Pinpoint the cell where the given text exists, returning its [X, Y] midpoint coordinate. 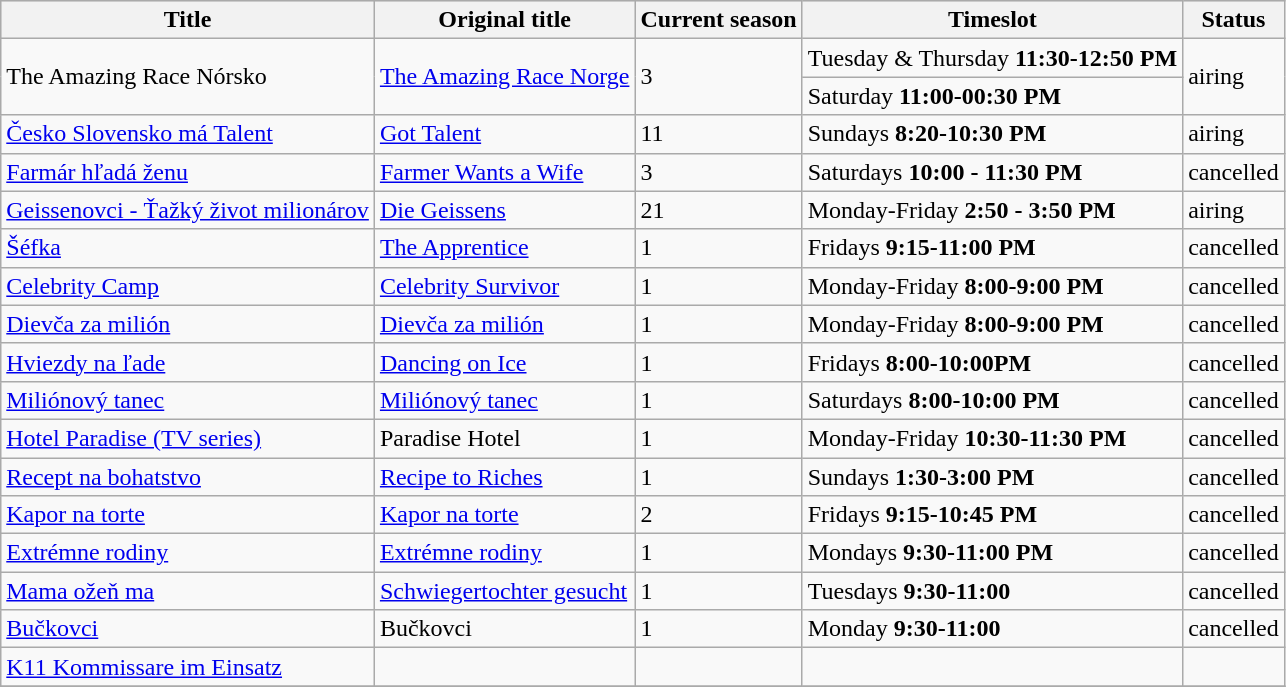
Sundays 8:20-10:30 PM [992, 134]
Hviezdy na ľade [188, 362]
Celebrity Camp [188, 286]
Original title [504, 20]
The Amazing Race Nórsko [188, 77]
Farmer Wants a Wife [504, 172]
Got Talent [504, 134]
Status [1234, 20]
Saturdays 10:00 - 11:30 PM [992, 172]
Tuesdays 9:30-11:00 [992, 591]
K11 Kommissare im Einsatz [188, 667]
Die Geissens [504, 210]
Hotel Paradise (TV series) [188, 438]
Mondays 9:30-11:00 PM [992, 553]
Tuesday & Thursday 11:30-12:50 PM [992, 58]
Fridays 8:00-10:00PM [992, 362]
Monday-Friday 10:30-11:30 PM [992, 438]
Paradise Hotel [504, 438]
Geissenovci - Ťažký život milionárov [188, 210]
Current season [718, 20]
Celebrity Survivor [504, 286]
21 [718, 210]
Dancing on Ice [504, 362]
The Amazing Race Norge [504, 77]
Česko Slovensko má Talent [188, 134]
Title [188, 20]
Farmár hľadá ženu [188, 172]
Recipe to Riches [504, 477]
Timeslot [992, 20]
Schwiegertochter gesucht [504, 591]
Fridays 9:15-11:00 PM [992, 248]
Recept na bohatstvo [188, 477]
Saturdays 8:00-10:00 PM [992, 400]
Monday 9:30-11:00 [992, 629]
Mama ožeň ma [188, 591]
Sundays 1:30-3:00 PM [992, 477]
Fridays 9:15-10:45 PM [992, 515]
2 [718, 515]
The Apprentice [504, 248]
Saturday 11:00-00:30 PM [992, 96]
Monday-Friday 2:50 - 3:50 PM [992, 210]
Šéfka [188, 248]
11 [718, 134]
